Detect which cell encompasses the target text, then output its [x, y] center coordinate. 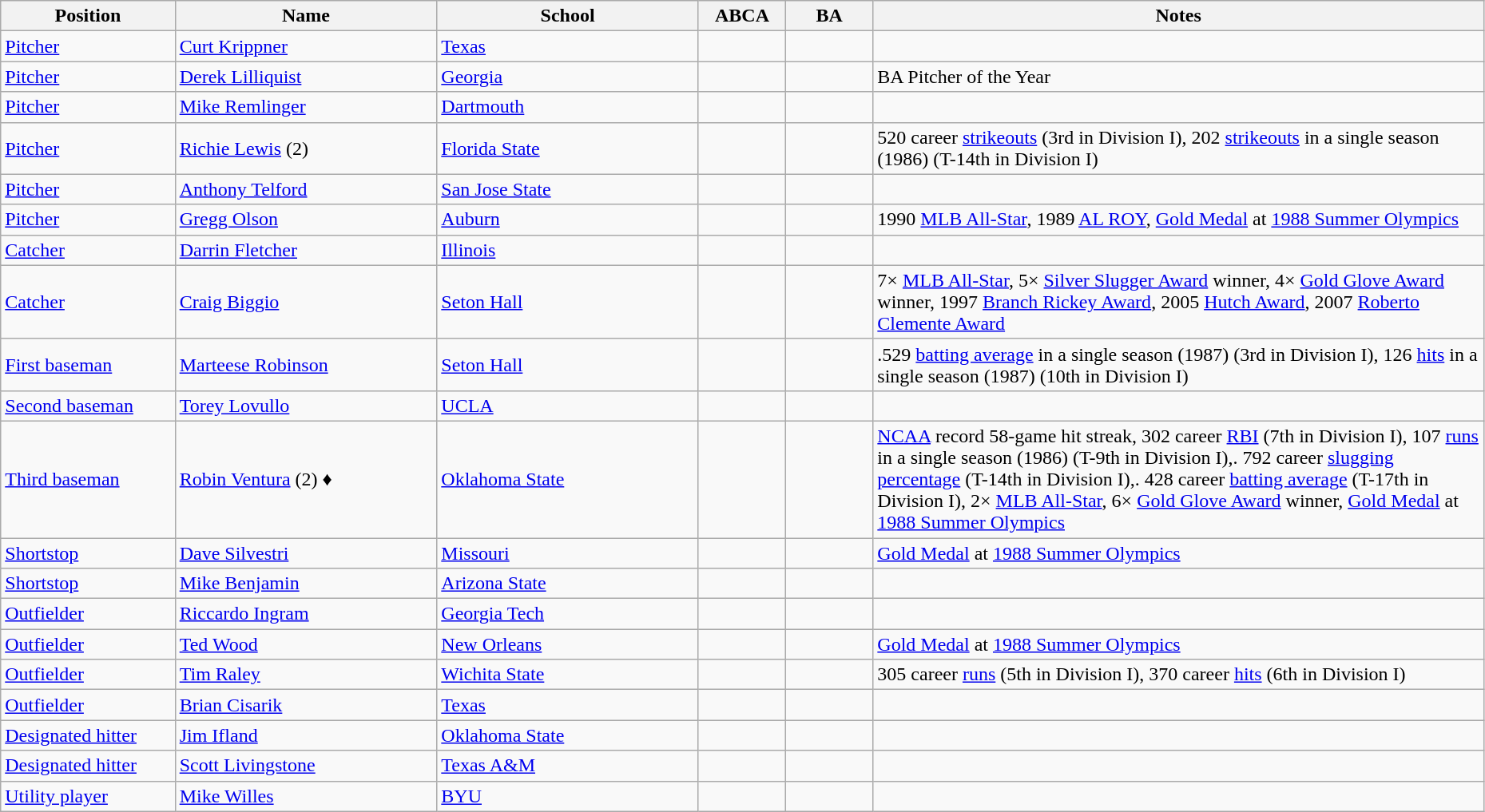
Ted Wood [306, 644]
7× MLB All-Star, 5× Silver Slugger Award winner, 4× Gold Glove Award winner, 1997 Branch Rickey Award, 2005 Hutch Award, 2007 Roberto Clemente Award [1179, 302]
Florida State [568, 149]
Georgia [568, 77]
.529 batting average in a single season (1987) (3rd in Division I), 126 hits in a single season (1987) (10th in Division I) [1179, 364]
Mike Benjamin [306, 584]
Jim Ifland [306, 735]
Marteese Robinson [306, 364]
305 career runs (5th in Division I), 370 career hits (6th in Division I) [1179, 675]
School [568, 16]
San Jose State [568, 189]
Name [306, 16]
Texas A&M [568, 766]
Notes [1179, 16]
Scott Livingstone [306, 766]
Illinois [568, 250]
Dartmouth [568, 107]
Tim Raley [306, 675]
Georgia Tech [568, 614]
Position [88, 16]
Brian Cisarik [306, 705]
Auburn [568, 220]
Wichita State [568, 675]
Mike Remlinger [306, 107]
Mike Willes [306, 796]
UCLA [568, 406]
BYU [568, 796]
Anthony Telford [306, 189]
Second baseman [88, 406]
Missouri [568, 553]
Dave Silvestri [306, 553]
Richie Lewis (2) [306, 149]
1990 MLB All-Star, 1989 AL ROY, Gold Medal at 1988 Summer Olympics [1179, 220]
BA [829, 16]
Arizona State [568, 584]
New Orleans [568, 644]
BA Pitcher of the Year [1179, 77]
Robin Ventura (2) ♦ [306, 479]
Derek Lilliquist [306, 77]
Darrin Fletcher [306, 250]
Craig Biggio [306, 302]
Torey Lovullo [306, 406]
520 career strikeouts (3rd in Division I), 202 strikeouts in a single season (1986) (T-14th in Division I) [1179, 149]
ABCA [741, 16]
Third baseman [88, 479]
Curt Krippner [306, 46]
First baseman [88, 364]
Gregg Olson [306, 220]
Riccardo Ingram [306, 614]
Utility player [88, 796]
